Extract the (x, y) coordinate from the center of the cell holding the provided text.  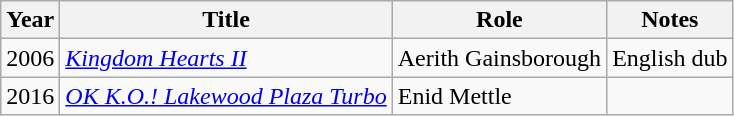
Kingdom Hearts II (226, 58)
Aerith Gainsborough (499, 58)
English dub (670, 58)
Title (226, 20)
Enid Mettle (499, 96)
OK K.O.! Lakewood Plaza Turbo (226, 96)
2006 (30, 58)
Notes (670, 20)
2016 (30, 96)
Year (30, 20)
Role (499, 20)
